Return the [X, Y] coordinate for the center point of the cell that contains the specified text.  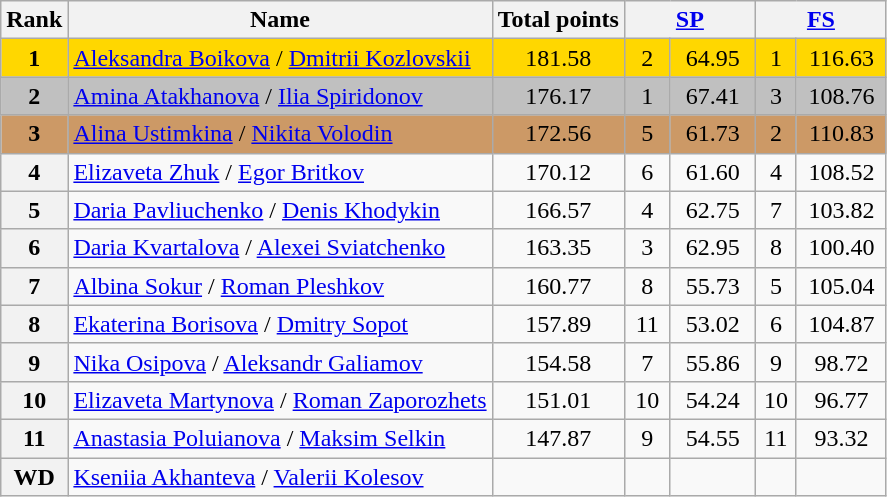
170.12 [558, 172]
64.95 [712, 58]
67.41 [712, 96]
55.73 [712, 286]
61.60 [712, 172]
110.83 [841, 134]
54.55 [712, 438]
Rank [34, 20]
157.89 [558, 324]
93.32 [841, 438]
Total points [558, 20]
Kseniia Akhanteva / Valerii Kolesov [280, 477]
108.52 [841, 172]
151.01 [558, 400]
SP [690, 20]
104.87 [841, 324]
Nika Osipova / Aleksandr Galiamov [280, 362]
116.63 [841, 58]
WD [34, 477]
163.35 [558, 248]
100.40 [841, 248]
172.56 [558, 134]
FS [820, 20]
61.73 [712, 134]
103.82 [841, 210]
98.72 [841, 362]
Daria Kvartalova / Alexei Sviatchenko [280, 248]
96.77 [841, 400]
147.87 [558, 438]
Elizaveta Martynova / Roman Zaporozhets [280, 400]
53.02 [712, 324]
154.58 [558, 362]
160.77 [558, 286]
Name [280, 20]
105.04 [841, 286]
Alina Ustimkina / Nikita Volodin [280, 134]
181.58 [558, 58]
108.76 [841, 96]
Daria Pavliuchenko / Denis Khodykin [280, 210]
176.17 [558, 96]
54.24 [712, 400]
62.95 [712, 248]
Anastasia Poluianova / Maksim Selkin [280, 438]
Albina Sokur / Roman Pleshkov [280, 286]
55.86 [712, 362]
Aleksandra Boikova / Dmitrii Kozlovskii [280, 58]
166.57 [558, 210]
62.75 [712, 210]
Elizaveta Zhuk / Egor Britkov [280, 172]
Amina Atakhanova / Ilia Spiridonov [280, 96]
Ekaterina Borisova / Dmitry Sopot [280, 324]
